Scan for the cell matching the given text and deliver its (x, y) coordinate at center. 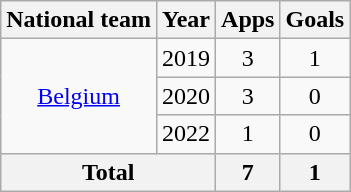
Total (108, 172)
2020 (186, 96)
2022 (186, 134)
Goals (315, 20)
Belgium (79, 96)
Year (186, 20)
Apps (248, 20)
National team (79, 20)
7 (248, 172)
2019 (186, 58)
